From the cell containing the given text, extract its center point as (X, Y) coordinate. 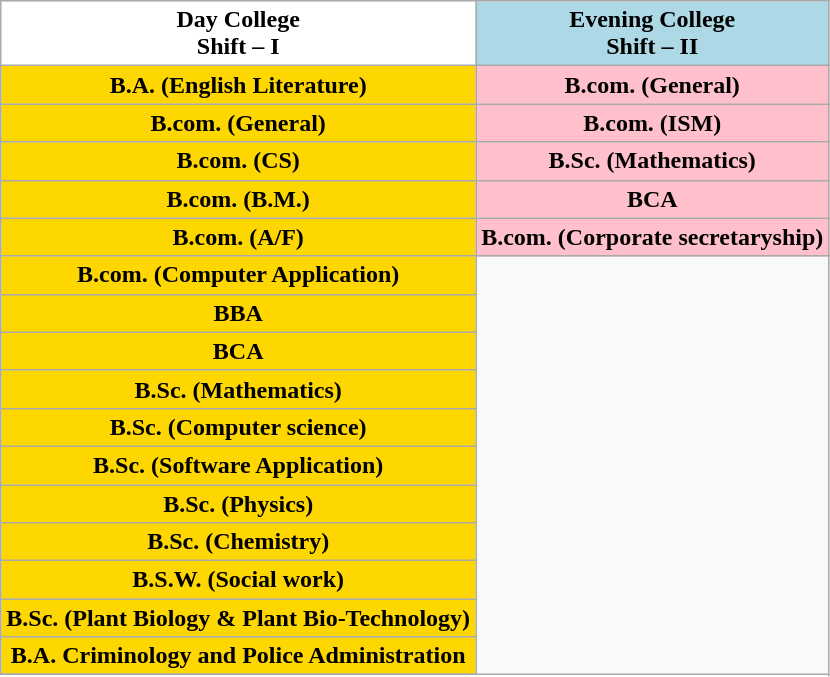
B.com. (CS) (238, 161)
B.A. (English Literature) (238, 85)
B.com. (A/F) (238, 237)
B.S.W. (Social work) (238, 580)
B.com. (ISM) (652, 123)
Day CollegeShift – I (238, 34)
B.Sc. (Software Application) (238, 465)
BBA (238, 313)
B.A. Criminology and Police Administration (238, 656)
B.Sc. (Computer science) (238, 427)
B.Sc. (Physics) (238, 503)
B.com. (Corporate secretaryship) (652, 237)
Evening CollegeShift – II (652, 34)
B.Sc. (Plant Biology & Plant Bio-Technology) (238, 618)
B.Sc. (Chemistry) (238, 542)
B.com. (Computer Application) (238, 275)
B.com. (B.M.) (238, 199)
